Extract the (X, Y) coordinate from the center of the cell holding the provided text.  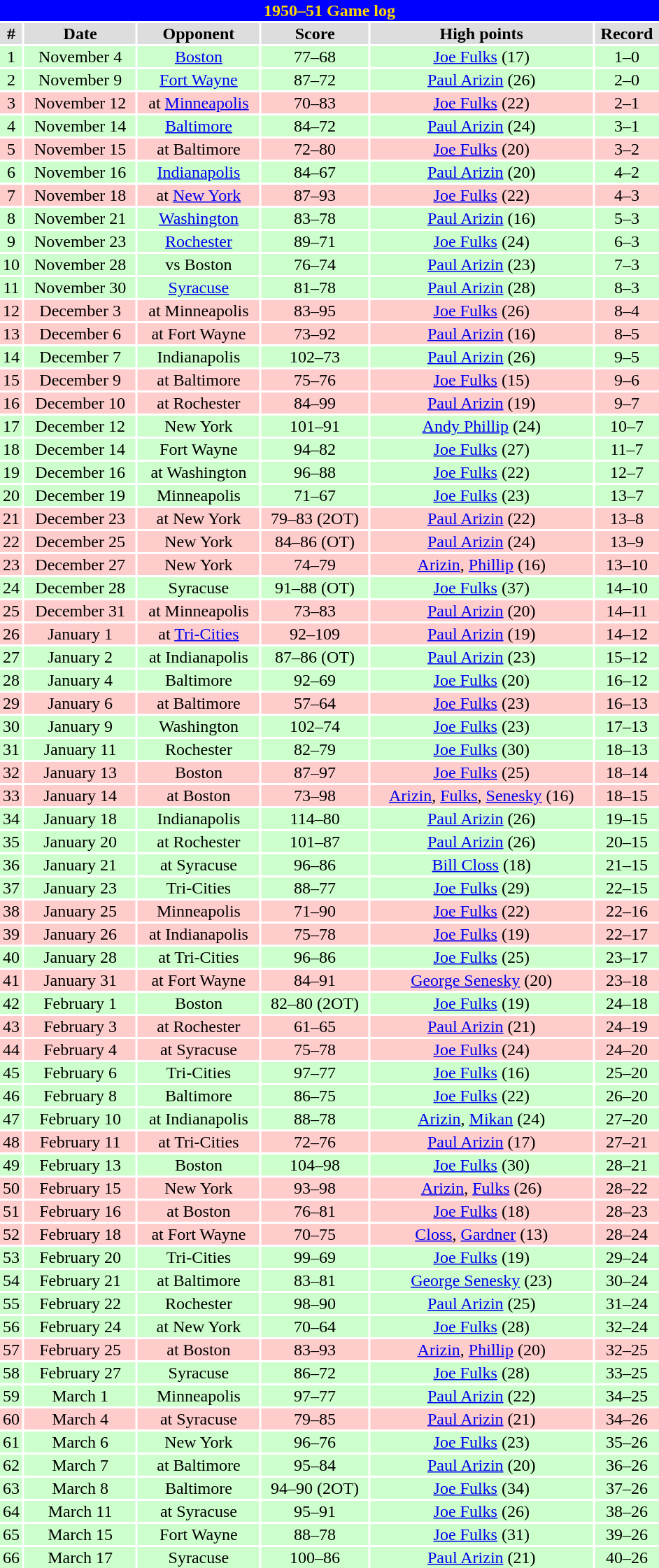
56 (11, 1327)
17 (11, 426)
March 8 (80, 1488)
75–76 (315, 380)
Opponent (199, 34)
3 (11, 103)
George Senesky (20) (481, 980)
21–15 (627, 865)
41 (11, 980)
83–93 (315, 1350)
87–97 (315, 772)
January 21 (80, 865)
96–88 (315, 472)
Arizin, Fulks (26) (481, 1188)
10–7 (627, 426)
17–13 (627, 726)
72–80 (315, 149)
December 12 (80, 426)
November 21 (80, 218)
23 (11, 565)
Paul Arizin (17) (481, 1142)
33–25 (627, 1373)
8–3 (627, 288)
January 31 (80, 980)
December 19 (80, 495)
18–13 (627, 749)
George Senesky (23) (481, 1280)
57 (11, 1350)
March 7 (80, 1465)
1 (11, 57)
49 (11, 1165)
November 28 (80, 264)
46 (11, 1096)
2 (11, 80)
40 (11, 957)
83–78 (315, 218)
February 25 (80, 1350)
November 23 (80, 241)
18 (11, 449)
48 (11, 1142)
February 4 (80, 1050)
Paul Arizin (25) (481, 1304)
Joe Fulks (34) (481, 1488)
36 (11, 865)
89–71 (315, 241)
102–73 (315, 357)
19–15 (627, 819)
March 1 (80, 1396)
24–18 (627, 1003)
Paul Arizin (28) (481, 288)
26 (11, 634)
62 (11, 1465)
84–91 (315, 980)
40–26 (627, 1558)
73–98 (315, 796)
34–26 (627, 1419)
February 11 (80, 1142)
82–79 (315, 749)
83–81 (315, 1280)
26–20 (627, 1096)
98–90 (315, 1304)
2–1 (627, 103)
31–24 (627, 1304)
37–26 (627, 1488)
71–67 (315, 495)
76–81 (315, 1211)
5 (11, 149)
January 13 (80, 772)
January 2 (80, 657)
Arizin, Fulks, Senesky (16) (481, 796)
22 (11, 542)
6 (11, 172)
63 (11, 1488)
January 23 (80, 888)
Joe Fulks (37) (481, 588)
February 3 (80, 1026)
53 (11, 1257)
9 (11, 241)
January 28 (80, 957)
November 30 (80, 288)
81–78 (315, 288)
November 16 (80, 172)
59 (11, 1396)
10 (11, 264)
28–21 (627, 1165)
94–82 (315, 449)
November 9 (80, 80)
16–13 (627, 703)
at Washington (199, 472)
Closs, Gardner (13) (481, 1234)
1950–51 Game log (329, 10)
January 6 (80, 703)
73–83 (315, 611)
5–3 (627, 218)
January 11 (80, 749)
27–21 (627, 1142)
20–15 (627, 842)
Arizin, Mikan (24) (481, 1119)
58 (11, 1373)
39–26 (627, 1534)
101–87 (315, 842)
88–77 (315, 888)
7 (11, 195)
November 12 (80, 103)
36–26 (627, 1465)
96–76 (315, 1442)
84–72 (315, 126)
November 14 (80, 126)
29–24 (627, 1257)
83–95 (315, 311)
30 (11, 726)
February 24 (80, 1327)
24–19 (627, 1026)
73–92 (315, 334)
32–24 (627, 1327)
8–4 (627, 311)
70–75 (315, 1234)
December 16 (80, 472)
87–72 (315, 80)
6–3 (627, 241)
February 8 (80, 1096)
74–79 (315, 565)
28–24 (627, 1234)
84–99 (315, 403)
14–10 (627, 588)
86–75 (315, 1096)
3–2 (627, 149)
32 (11, 772)
42 (11, 1003)
December 7 (80, 357)
61–65 (315, 1026)
2–0 (627, 80)
21 (11, 518)
Joe Fulks (27) (481, 449)
87–93 (315, 195)
December 14 (80, 449)
23–17 (627, 957)
54 (11, 1280)
102–74 (315, 726)
47 (11, 1119)
30–24 (627, 1280)
Record (627, 34)
February 20 (80, 1257)
37 (11, 888)
December 9 (80, 380)
13–8 (627, 518)
93–98 (315, 1188)
34 (11, 819)
27–20 (627, 1119)
7–3 (627, 264)
55 (11, 1304)
December 25 (80, 542)
9–5 (627, 357)
24 (11, 588)
14–11 (627, 611)
12–7 (627, 472)
February 27 (80, 1373)
December 10 (80, 403)
12 (11, 311)
Arizin, Phillip (16) (481, 565)
Joe Fulks (15) (481, 380)
79–83 (2OT) (315, 518)
95–91 (315, 1511)
28–23 (627, 1211)
71–90 (315, 911)
66 (11, 1558)
January 26 (80, 934)
14 (11, 357)
vs Boston (199, 264)
13 (11, 334)
82–80 (2OT) (315, 1003)
28–22 (627, 1188)
March 11 (80, 1511)
9–7 (627, 403)
3–1 (627, 126)
15–12 (627, 657)
Score (315, 34)
High points (481, 34)
11–7 (627, 449)
# (11, 34)
February 6 (80, 1073)
March 6 (80, 1442)
38–26 (627, 1511)
57–64 (315, 703)
14–12 (627, 634)
March 15 (80, 1534)
32–25 (627, 1350)
70–83 (315, 103)
November 4 (80, 57)
94–90 (2OT) (315, 1488)
20 (11, 495)
84–67 (315, 172)
61 (11, 1442)
52 (11, 1234)
104–98 (315, 1165)
February 13 (80, 1165)
44 (11, 1050)
1–0 (627, 57)
13–7 (627, 495)
72–76 (315, 1142)
19 (11, 472)
22–16 (627, 911)
99–69 (315, 1257)
4 (11, 126)
33 (11, 796)
11 (11, 288)
February 18 (80, 1234)
60 (11, 1419)
18–15 (627, 796)
February 16 (80, 1211)
February 21 (80, 1280)
43 (11, 1026)
13–9 (627, 542)
87–86 (OT) (315, 657)
9–6 (627, 380)
39 (11, 934)
18–14 (627, 772)
95–84 (315, 1465)
Arizin, Phillip (20) (481, 1350)
February 1 (80, 1003)
March 17 (80, 1558)
76–74 (315, 264)
Joe Fulks (31) (481, 1534)
January 20 (80, 842)
92–69 (315, 680)
January 1 (80, 634)
February 10 (80, 1119)
65 (11, 1534)
35 (11, 842)
50 (11, 1188)
4–3 (627, 195)
22–15 (627, 888)
45 (11, 1073)
Andy Phillip (24) (481, 426)
114–80 (315, 819)
December 23 (80, 518)
38 (11, 911)
86–72 (315, 1373)
25 (11, 611)
January 18 (80, 819)
35–26 (627, 1442)
February 22 (80, 1304)
29 (11, 703)
25–20 (627, 1073)
January 9 (80, 726)
77–68 (315, 57)
March 4 (80, 1419)
100–86 (315, 1558)
January 25 (80, 911)
34–25 (627, 1396)
8–5 (627, 334)
December 28 (80, 588)
Joe Fulks (29) (481, 888)
27 (11, 657)
84–86 (OT) (315, 542)
13–10 (627, 565)
28 (11, 680)
Joe Fulks (18) (481, 1211)
22–17 (627, 934)
70–64 (315, 1327)
16 (11, 403)
15 (11, 380)
December 31 (80, 611)
Bill Closs (18) (481, 865)
January 14 (80, 796)
Date (80, 34)
101–91 (315, 426)
Joe Fulks (17) (481, 57)
16–12 (627, 680)
Joe Fulks (16) (481, 1073)
24–20 (627, 1050)
79–85 (315, 1419)
23–18 (627, 980)
December 6 (80, 334)
8 (11, 218)
31 (11, 749)
4–2 (627, 172)
92–109 (315, 634)
November 18 (80, 195)
51 (11, 1211)
December 27 (80, 565)
February 15 (80, 1188)
91–88 (OT) (315, 588)
December 3 (80, 311)
January 4 (80, 680)
November 15 (80, 149)
64 (11, 1511)
